Extract the [x, y] coordinate from the center of the cell holding the provided text.  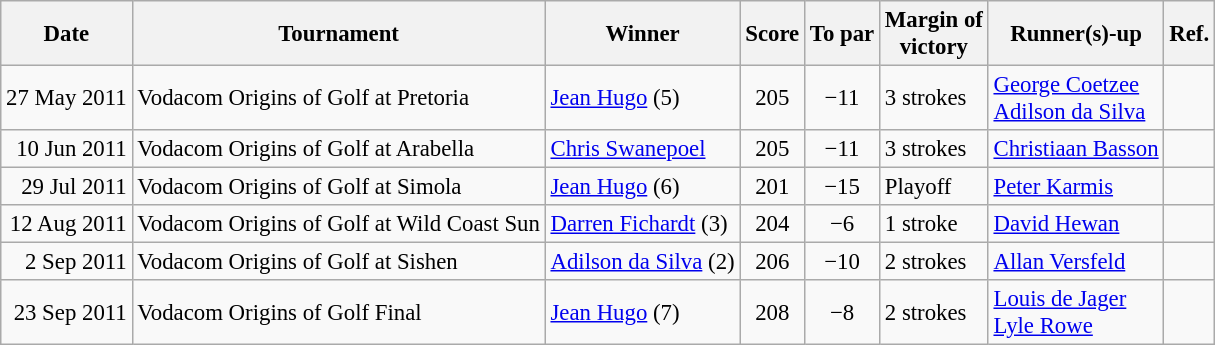
2 Sep 2011 [66, 262]
Ref. [1189, 34]
−10 [842, 262]
Vodacom Origins of Golf at Pretoria [338, 98]
204 [772, 224]
Tournament [338, 34]
Vodacom Origins of Golf at Wild Coast Sun [338, 224]
Vodacom Origins of Golf at Sishen [338, 262]
27 May 2011 [66, 98]
Jean Hugo (5) [642, 98]
Vodacom Origins of Golf at Simola [338, 187]
To par [842, 34]
Margin ofvictory [934, 34]
208 [772, 312]
10 Jun 2011 [66, 149]
23 Sep 2011 [66, 312]
George Coetzee Adilson da Silva [1076, 98]
Peter Karmis [1076, 187]
Adilson da Silva (2) [642, 262]
Runner(s)-up [1076, 34]
Score [772, 34]
201 [772, 187]
Playoff [934, 187]
Darren Fichardt (3) [642, 224]
206 [772, 262]
Chris Swanepoel [642, 149]
29 Jul 2011 [66, 187]
Vodacom Origins of Golf at Arabella [338, 149]
Christiaan Basson [1076, 149]
Jean Hugo (7) [642, 312]
Vodacom Origins of Golf Final [338, 312]
−8 [842, 312]
Louis de Jager Lyle Rowe [1076, 312]
Date [66, 34]
David Hewan [1076, 224]
Allan Versfeld [1076, 262]
Jean Hugo (6) [642, 187]
1 stroke [934, 224]
12 Aug 2011 [66, 224]
−6 [842, 224]
Winner [642, 34]
−15 [842, 187]
